From the cell containing the given text, extract its center point as (x, y) coordinate. 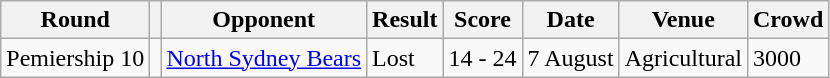
Agricultural (683, 58)
3000 (788, 58)
Score (482, 20)
Pemiership 10 (76, 58)
Opponent (264, 20)
Date (570, 20)
Result (405, 20)
North Sydney Bears (264, 58)
Lost (405, 58)
Round (76, 20)
Venue (683, 20)
14 - 24 (482, 58)
7 August (570, 58)
Crowd (788, 20)
